Detect which cell encompasses the target text, then output its [X, Y] center coordinate. 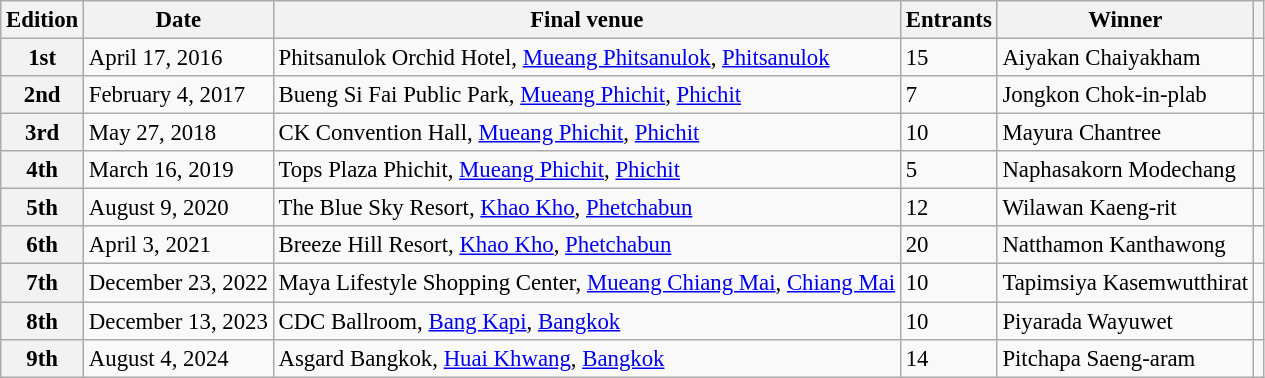
7 [948, 95]
Aiyakan Chaiyakham [1125, 58]
March 16, 2019 [179, 170]
Tapimsiya Kasemwutthirat [1125, 283]
Winner [1125, 20]
April 3, 2021 [179, 245]
6th [42, 245]
Date [179, 20]
Piyarada Wayuwet [1125, 321]
Final venue [586, 20]
20 [948, 245]
Tops Plaza Phichit, Mueang Phichit, Phichit [586, 170]
2nd [42, 95]
Breeze Hill Resort, Khao Kho, Phetchabun [586, 245]
8th [42, 321]
Jongkon Chok-in-plab [1125, 95]
12 [948, 208]
Entrants [948, 20]
May 27, 2018 [179, 133]
February 4, 2017 [179, 95]
1st [42, 58]
5 [948, 170]
August 9, 2020 [179, 208]
Edition [42, 20]
Naphasakorn Modechang [1125, 170]
14 [948, 358]
April 17, 2016 [179, 58]
The Blue Sky Resort, Khao Kho, Phetchabun [586, 208]
Mayura Chantree [1125, 133]
Wilawan Kaeng-rit [1125, 208]
CK Convention Hall, Mueang Phichit, Phichit [586, 133]
Phitsanulok Orchid Hotel, Mueang Phitsanulok, Phitsanulok [586, 58]
December 13, 2023 [179, 321]
15 [948, 58]
7th [42, 283]
9th [42, 358]
5th [42, 208]
3rd [42, 133]
Pitchapa Saeng-aram [1125, 358]
August 4, 2024 [179, 358]
Maya Lifestyle Shopping Center, Mueang Chiang Mai, Chiang Mai [586, 283]
Natthamon Kanthawong [1125, 245]
4th [42, 170]
CDC Ballroom, Bang Kapi, Bangkok [586, 321]
Bueng Si Fai Public Park, Mueang Phichit, Phichit [586, 95]
Asgard Bangkok, Huai Khwang, Bangkok [586, 358]
December 23, 2022 [179, 283]
